Identify which cell holds the provided text, then report its (x, y) central coordinate. 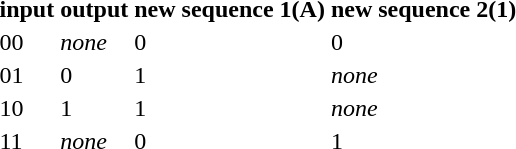
none (94, 42)
